Search for the cell housing the specified text and yield its (x, y) center coordinate. 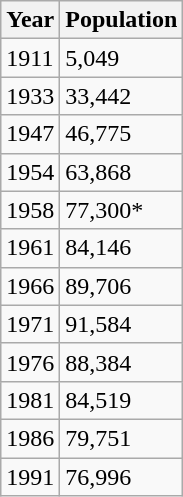
1958 (30, 210)
88,384 (122, 362)
1954 (30, 172)
1966 (30, 286)
89,706 (122, 286)
5,049 (122, 58)
1933 (30, 96)
84,146 (122, 248)
91,584 (122, 324)
1991 (30, 477)
76,996 (122, 477)
1911 (30, 58)
63,868 (122, 172)
Year (30, 20)
79,751 (122, 438)
33,442 (122, 96)
Population (122, 20)
46,775 (122, 134)
1986 (30, 438)
77,300* (122, 210)
1947 (30, 134)
84,519 (122, 400)
1981 (30, 400)
1976 (30, 362)
1971 (30, 324)
1961 (30, 248)
